Find where the given text appears and provide that cell's center as [X, Y] coordinate. 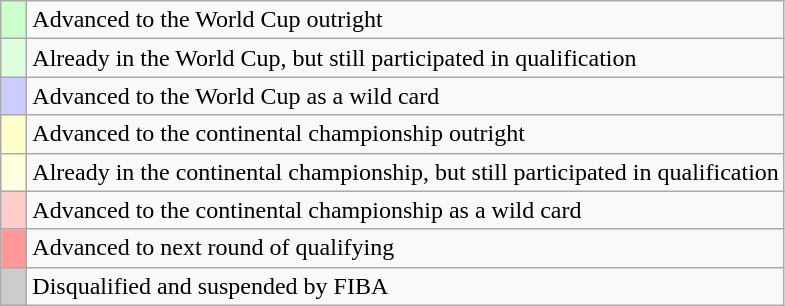
Advanced to next round of qualifying [406, 248]
Advanced to the World Cup as a wild card [406, 96]
Advanced to the World Cup outright [406, 20]
Disqualified and suspended by FIBA [406, 286]
Already in the World Cup, but still participated in qualification [406, 58]
Advanced to the continental championship as a wild card [406, 210]
Advanced to the continental championship outright [406, 134]
Already in the continental championship, but still participated in qualification [406, 172]
